Capture the cell that displays the provided text and extract its [x, y] central coordinate. 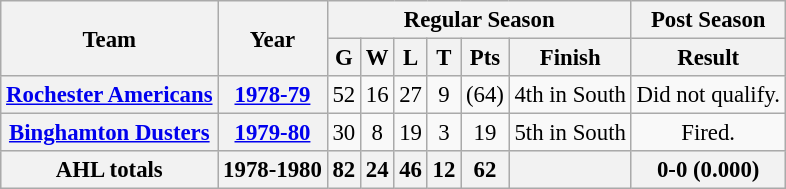
Binghamton Dusters [110, 133]
Fired. [708, 133]
0-0 (0.000) [708, 170]
62 [486, 170]
4th in South [570, 95]
8 [376, 133]
G [344, 58]
Finish [570, 58]
AHL totals [110, 170]
30 [344, 133]
1978-1980 [272, 170]
1978-79 [272, 95]
16 [376, 95]
Post Season [708, 20]
27 [410, 95]
Year [272, 38]
9 [444, 95]
24 [376, 170]
46 [410, 170]
(64) [486, 95]
52 [344, 95]
12 [444, 170]
5th in South [570, 133]
Pts [486, 58]
Team [110, 38]
Did not qualify. [708, 95]
3 [444, 133]
Rochester Americans [110, 95]
82 [344, 170]
W [376, 58]
L [410, 58]
Regular Season [479, 20]
1979-80 [272, 133]
T [444, 58]
Result [708, 58]
